Detect which cell encompasses the target text, then output its (X, Y) center coordinate. 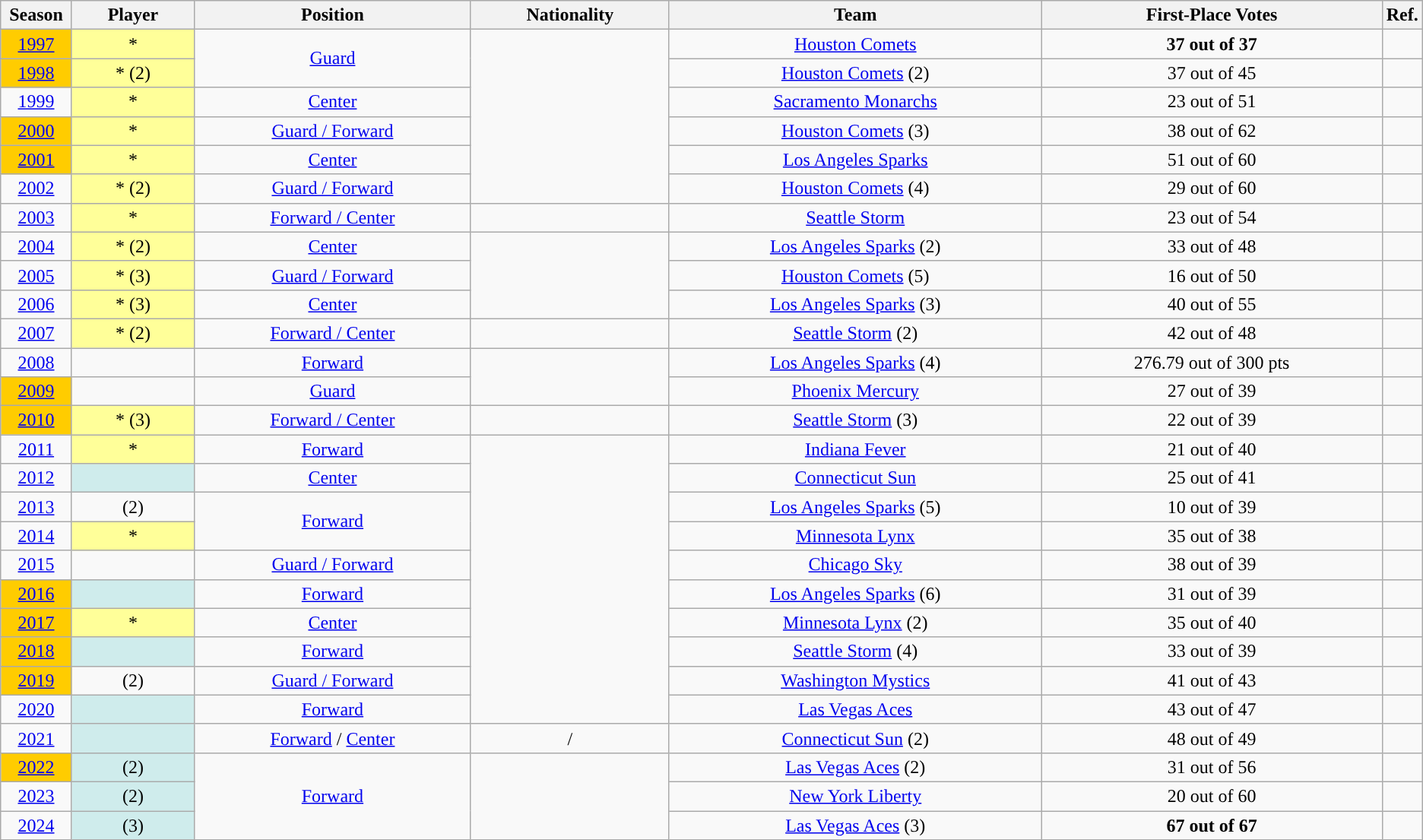
Player (132, 15)
1998 (36, 73)
Houston Comets (5) (855, 275)
37 out of 37 (1212, 44)
Seattle Storm (4) (855, 651)
2013 (36, 507)
2022 (36, 767)
31 out of 39 (1212, 594)
276.79 out of 300 pts (1212, 363)
20 out of 60 (1212, 796)
2023 (36, 796)
33 out of 48 (1212, 246)
2006 (36, 304)
2003 (36, 217)
Connecticut Sun (2) (855, 738)
35 out of 38 (1212, 536)
Minnesota Lynx (2) (855, 623)
2011 (36, 449)
2015 (36, 565)
2008 (36, 363)
10 out of 39 (1212, 507)
25 out of 41 (1212, 478)
Nationality (570, 15)
Las Vegas Aces (2) (855, 767)
2000 (36, 131)
Season (36, 15)
38 out of 39 (1212, 565)
2009 (36, 391)
38 out of 62 (1212, 131)
67 out of 67 (1212, 825)
Las Vegas Aces (855, 709)
1997 (36, 44)
43 out of 47 (1212, 709)
1999 (36, 102)
Los Angeles Sparks (2) (855, 246)
2018 (36, 651)
51 out of 60 (1212, 160)
31 out of 56 (1212, 767)
37 out of 45 (1212, 73)
23 out of 54 (1212, 217)
Ref. (1402, 15)
2014 (36, 536)
Chicago Sky (855, 565)
29 out of 60 (1212, 189)
Houston Comets (4) (855, 189)
Position (333, 15)
2004 (36, 246)
27 out of 39 (1212, 391)
Sacramento Monarchs (855, 102)
21 out of 40 (1212, 449)
2024 (36, 825)
Los Angeles Sparks (855, 160)
(3) (132, 825)
Houston Comets (855, 44)
Los Angeles Sparks (4) (855, 363)
Los Angeles Sparks (6) (855, 594)
Seattle Storm (855, 217)
2021 (36, 738)
22 out of 39 (1212, 420)
Los Angeles Sparks (3) (855, 304)
2002 (36, 189)
Indiana Fever (855, 449)
New York Liberty (855, 796)
33 out of 39 (1212, 651)
48 out of 49 (1212, 738)
2005 (36, 275)
2019 (36, 680)
Minnesota Lynx (855, 536)
Las Vegas Aces (3) (855, 825)
40 out of 55 (1212, 304)
Seattle Storm (3) (855, 420)
2007 (36, 333)
Los Angeles Sparks (5) (855, 507)
Houston Comets (2) (855, 73)
Team (855, 15)
41 out of 43 (1212, 680)
35 out of 40 (1212, 623)
2017 (36, 623)
/ (570, 738)
16 out of 50 (1212, 275)
2020 (36, 709)
23 out of 51 (1212, 102)
Houston Comets (3) (855, 131)
2010 (36, 420)
Washington Mystics (855, 680)
Phoenix Mercury (855, 391)
Connecticut Sun (855, 478)
42 out of 48 (1212, 333)
First-Place Votes (1212, 15)
Seattle Storm (2) (855, 333)
2001 (36, 160)
2012 (36, 478)
2016 (36, 594)
